Determine the (X, Y) coordinate at the center of the cell enclosing the given text.  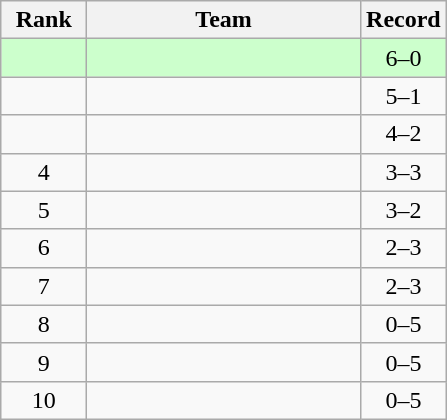
7 (44, 286)
Rank (44, 20)
10 (44, 400)
5–1 (403, 96)
Team (224, 20)
4 (44, 172)
6–0 (403, 58)
6 (44, 248)
5 (44, 210)
8 (44, 324)
3–3 (403, 172)
9 (44, 362)
3–2 (403, 210)
Record (403, 20)
4–2 (403, 134)
